Capture the cell that displays the provided text and extract its [X, Y] central coordinate. 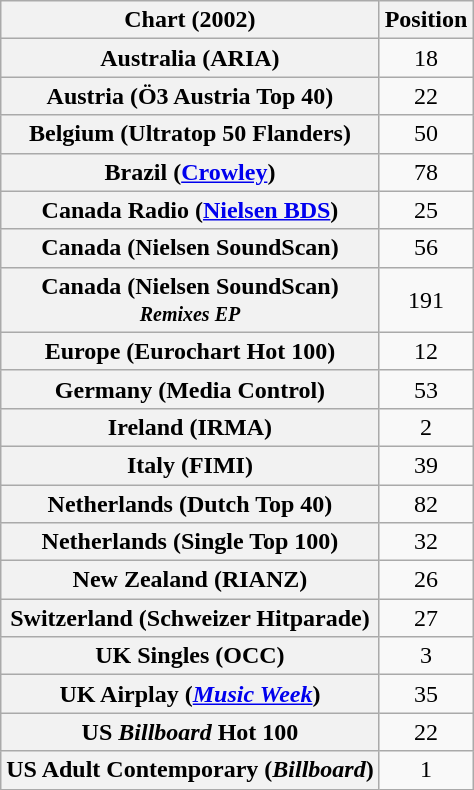
Europe (Eurochart Hot 100) [190, 351]
Brazil (Crowley) [190, 172]
50 [426, 134]
35 [426, 694]
27 [426, 618]
39 [426, 465]
2 [426, 427]
UK Singles (OCC) [190, 656]
Chart (2002) [190, 20]
18 [426, 58]
Canada Radio (Nielsen BDS) [190, 210]
Australia (ARIA) [190, 58]
US Adult Contemporary (Billboard) [190, 770]
3 [426, 656]
Italy (FIMI) [190, 465]
Ireland (IRMA) [190, 427]
191 [426, 300]
25 [426, 210]
Canada (Nielsen SoundScan) [190, 248]
US Billboard Hot 100 [190, 732]
Germany (Media Control) [190, 389]
82 [426, 503]
New Zealand (RIANZ) [190, 580]
Netherlands (Single Top 100) [190, 542]
53 [426, 389]
78 [426, 172]
Canada (Nielsen SoundScan)Remixes EP [190, 300]
56 [426, 248]
Position [426, 20]
Switzerland (Schweizer Hitparade) [190, 618]
32 [426, 542]
26 [426, 580]
UK Airplay (Music Week) [190, 694]
1 [426, 770]
Austria (Ö3 Austria Top 40) [190, 96]
12 [426, 351]
Netherlands (Dutch Top 40) [190, 503]
Belgium (Ultratop 50 Flanders) [190, 134]
